Pinpoint the cell where the given text exists, returning its (x, y) midpoint coordinate. 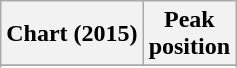
Peakposition (189, 34)
Chart (2015) (72, 34)
